For the text-containing cell, return its midpoint in (X, Y) coordinate format. 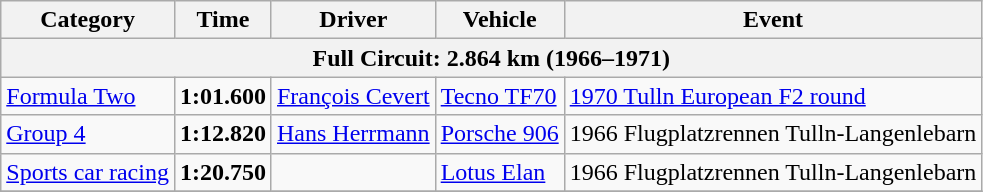
Group 4 (88, 134)
1:01.600 (222, 96)
1970 Tulln European F2 round (773, 96)
Event (773, 20)
François Cevert (353, 96)
1:20.750 (222, 172)
Sports car racing (88, 172)
Driver (353, 20)
1:12.820 (222, 134)
Lotus Elan (500, 172)
Time (222, 20)
Hans Herrmann (353, 134)
Tecno TF70 (500, 96)
Vehicle (500, 20)
Formula Two (88, 96)
Full Circuit: 2.864 km (1966–1971) (492, 58)
Category (88, 20)
Porsche 906 (500, 134)
